Extract the [x, y] coordinate from the center of the cell holding the provided text.  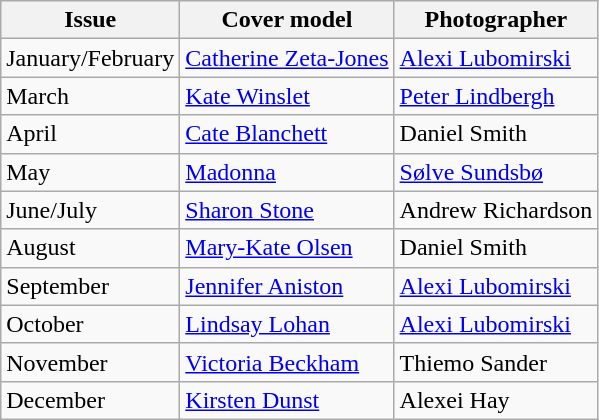
Peter Lindbergh [496, 96]
Lindsay Lohan [287, 324]
Catherine Zeta-Jones [287, 58]
Photographer [496, 20]
Andrew Richardson [496, 210]
Issue [90, 20]
Sølve Sundsbø [496, 172]
March [90, 96]
April [90, 134]
January/February [90, 58]
Thiemo Sander [496, 362]
Jennifer Aniston [287, 286]
Cate Blanchett [287, 134]
Sharon Stone [287, 210]
Cover model [287, 20]
September [90, 286]
Mary-Kate Olsen [287, 248]
December [90, 400]
May [90, 172]
November [90, 362]
Alexei Hay [496, 400]
October [90, 324]
Victoria Beckham [287, 362]
June/July [90, 210]
August [90, 248]
Madonna [287, 172]
Kate Winslet [287, 96]
Kirsten Dunst [287, 400]
